Detect which cell encompasses the target text, then output its (x, y) center coordinate. 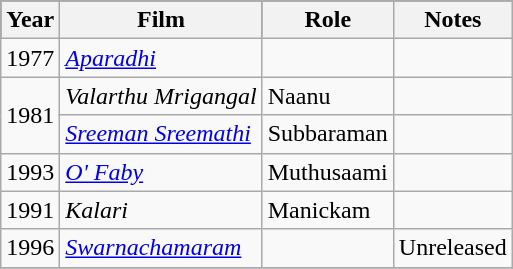
Year (30, 20)
O' Faby (161, 172)
Unreleased (452, 248)
Role (328, 20)
1996 (30, 248)
Valarthu Mrigangal (161, 96)
Aparadhi (161, 58)
1993 (30, 172)
Subbaraman (328, 134)
1991 (30, 210)
Notes (452, 20)
1981 (30, 115)
Muthusaami (328, 172)
Naanu (328, 96)
Manickam (328, 210)
Swarnachamaram (161, 248)
Film (161, 20)
Kalari (161, 210)
Sreeman Sreemathi (161, 134)
1977 (30, 58)
